Find where the given text appears and provide that cell's center as [x, y] coordinate. 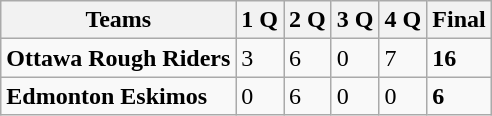
7 [403, 58]
Teams [118, 20]
4 Q [403, 20]
3 [260, 58]
Final [459, 20]
1 Q [260, 20]
2 Q [308, 20]
Ottawa Rough Riders [118, 58]
3 Q [355, 20]
16 [459, 58]
Edmonton Eskimos [118, 96]
